Search for the cell housing the specified text and yield its [X, Y] center coordinate. 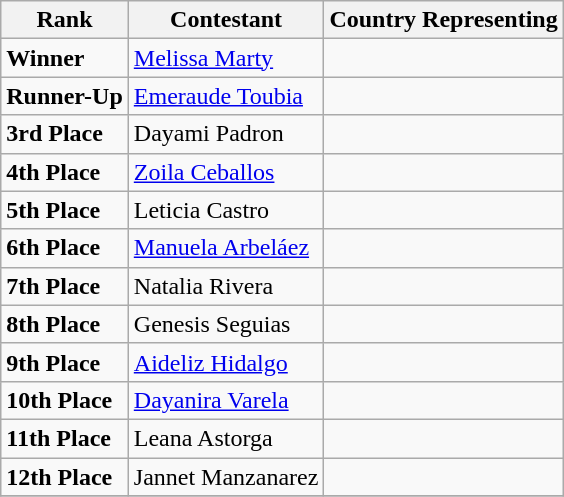
4th Place [65, 172]
Leana Astorga [226, 438]
Dayanira Varela [226, 400]
9th Place [65, 362]
Zoila Ceballos [226, 172]
Emeraude Toubia [226, 96]
12th Place [65, 477]
Jannet Manzanarez [226, 477]
Genesis Seguias [226, 324]
Contestant [226, 20]
11th Place [65, 438]
3rd Place [65, 134]
Dayami Padron [226, 134]
7th Place [65, 286]
Country Representing [444, 20]
Aideliz Hidalgo [226, 362]
6th Place [65, 248]
Runner-Up [65, 96]
5th Place [65, 210]
Manuela Arbeláez [226, 248]
10th Place [65, 400]
Winner [65, 58]
Natalia Rivera [226, 286]
Rank [65, 20]
Melissa Marty [226, 58]
Leticia Castro [226, 210]
8th Place [65, 324]
